Output the [x, y] coordinate of the center of the cell containing the given text.  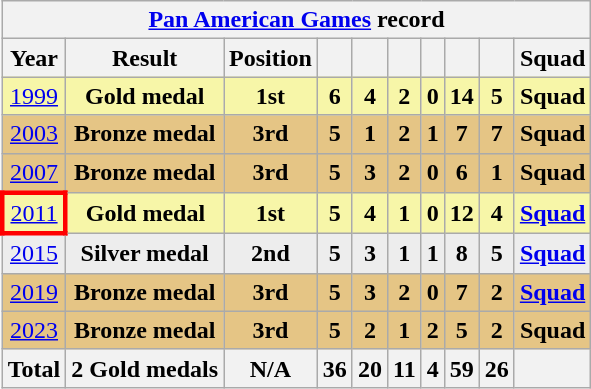
2 Gold medals [145, 368]
Result [145, 58]
Position [271, 58]
2015 [34, 254]
Year [34, 58]
36 [334, 368]
2019 [34, 292]
2023 [34, 330]
2003 [34, 134]
59 [462, 368]
26 [496, 368]
2nd [271, 254]
20 [370, 368]
Pan American Games record [296, 20]
2011 [34, 214]
Total [34, 368]
11 [404, 368]
Silver medal [145, 254]
8 [462, 254]
2007 [34, 173]
14 [462, 96]
N/A [271, 368]
1999 [34, 96]
12 [462, 214]
